Pinpoint the cell where the given text exists, returning its (X, Y) midpoint coordinate. 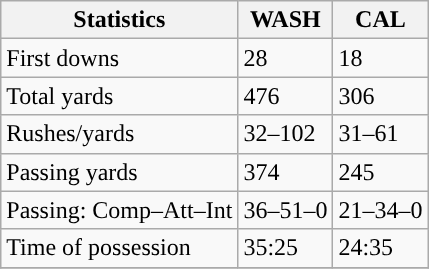
Time of possession (120, 248)
WASH (286, 20)
28 (286, 58)
18 (380, 58)
Passing: Comp–Att–Int (120, 210)
374 (286, 172)
31–61 (380, 134)
306 (380, 96)
32–102 (286, 134)
476 (286, 96)
Passing yards (120, 172)
35:25 (286, 248)
CAL (380, 20)
Statistics (120, 20)
Total yards (120, 96)
36–51–0 (286, 210)
21–34–0 (380, 210)
24:35 (380, 248)
245 (380, 172)
Rushes/yards (120, 134)
First downs (120, 58)
